For the text-containing cell, return its midpoint in [X, Y] coordinate format. 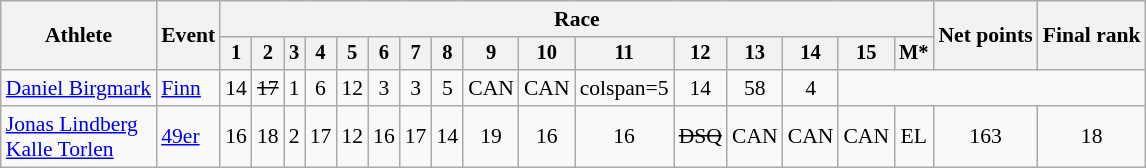
11 [624, 54]
58 [755, 88]
DSQ [700, 136]
7 [416, 54]
8 [447, 54]
15 [866, 54]
Athlete [78, 36]
Finn [188, 88]
Event [188, 36]
Final rank [1092, 36]
19 [491, 136]
colspan=5 [624, 88]
Net points [985, 36]
M* [914, 54]
EL [914, 136]
Race [576, 19]
10 [547, 54]
13 [755, 54]
49er [188, 136]
Daniel Birgmark [78, 88]
9 [491, 54]
Jonas LindbergKalle Torlen [78, 136]
163 [985, 136]
